Find where the given text appears and provide that cell's center as (x, y) coordinate. 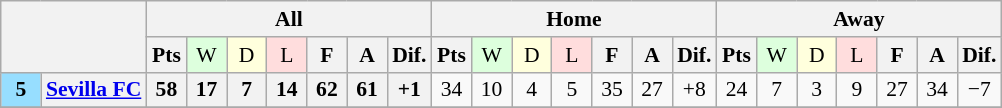
58 (166, 90)
61 (367, 90)
3 (817, 90)
10 (492, 90)
+1 (409, 90)
9 (857, 90)
All (288, 19)
Home (574, 19)
4 (532, 90)
14 (287, 90)
−7 (979, 90)
+8 (694, 90)
62 (327, 90)
24 (736, 90)
35 (612, 90)
Sevilla FC (94, 90)
Away (858, 19)
17 (206, 90)
